From the cell containing the given text, extract its center point as [X, Y] coordinate. 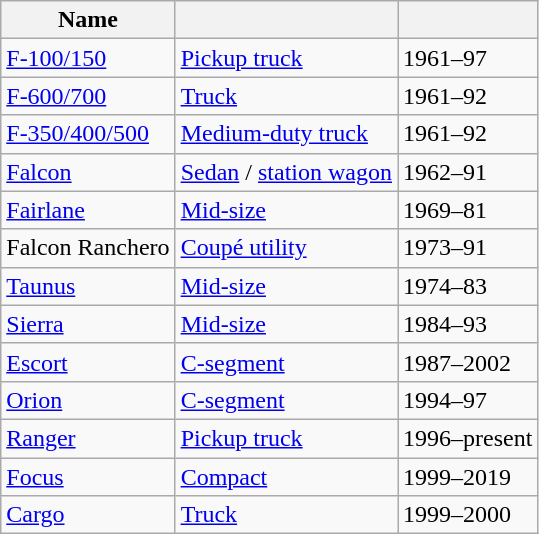
Falcon Ranchero [88, 248]
F-350/400/500 [88, 134]
Cargo [88, 515]
1962–91 [468, 172]
1999–2000 [468, 515]
Compact [286, 477]
Name [88, 20]
1961–97 [468, 58]
Escort [88, 362]
Sedan / station wagon [286, 172]
Taunus [88, 286]
Falcon [88, 172]
1973–91 [468, 248]
Orion [88, 400]
Ranger [88, 438]
Medium-duty truck [286, 134]
Fairlane [88, 210]
1999–2019 [468, 477]
1969–81 [468, 210]
1974–83 [468, 286]
Coupé utility [286, 248]
Sierra [88, 324]
1984–93 [468, 324]
1994–97 [468, 400]
Focus [88, 477]
F-600/700 [88, 96]
F-100/150 [88, 58]
1987–2002 [468, 362]
1996–present [468, 438]
